Find where the given text appears and provide that cell's center as (X, Y) coordinate. 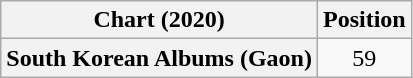
59 (364, 58)
Chart (2020) (160, 20)
Position (364, 20)
South Korean Albums (Gaon) (160, 58)
